Return (x, y) of the center of cell containing provided text 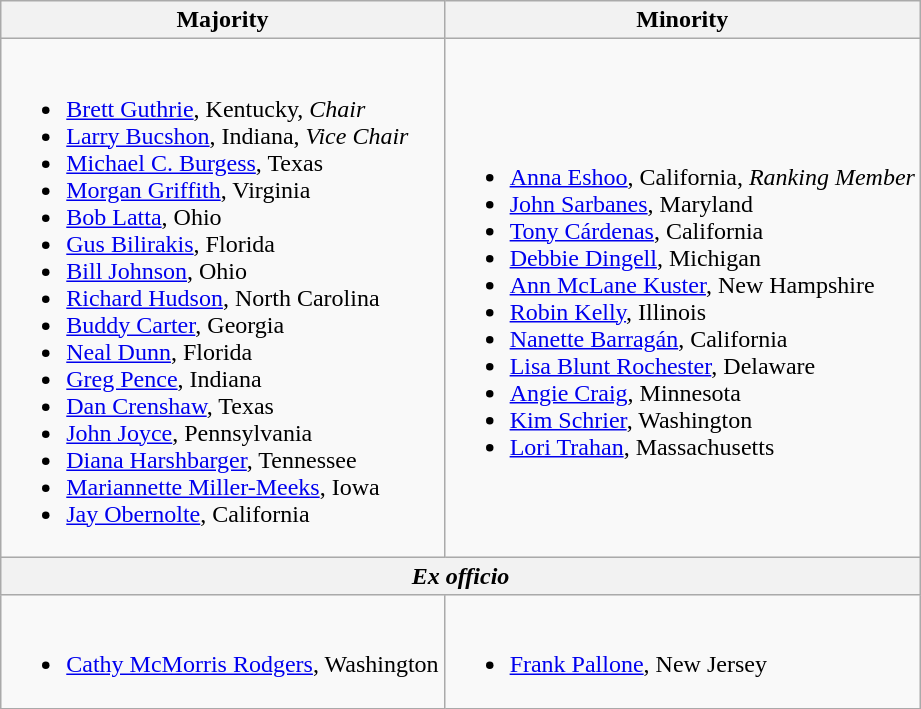
Cathy McMorris Rodgers, Washington (222, 652)
Minority (682, 20)
Ex officio (461, 576)
Frank Pallone, New Jersey (682, 652)
Majority (222, 20)
